Locate the cell with the specified text and output its (x, y) center coordinate. 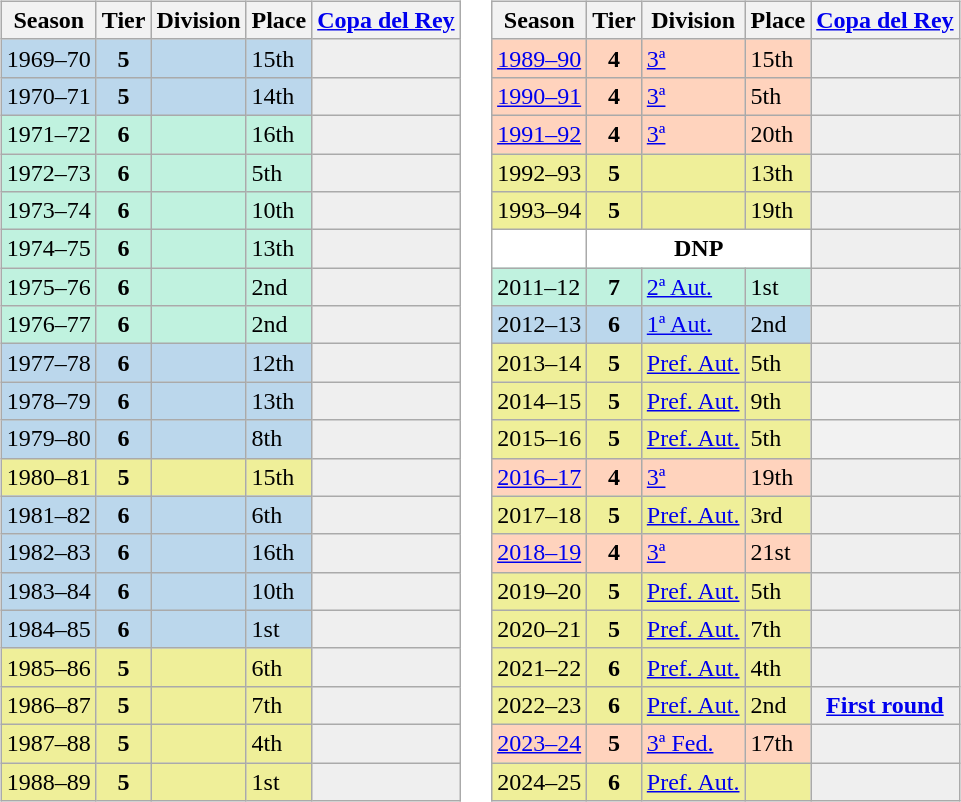
2015–16 (540, 439)
1975–76 (48, 287)
7 (614, 287)
1986–87 (48, 705)
2ª Aut. (693, 287)
1ª Aut. (693, 325)
17th (778, 743)
20th (778, 134)
1990–91 (540, 96)
1979–80 (48, 439)
1980–81 (48, 477)
1970–71 (48, 96)
1978–79 (48, 401)
1987–88 (48, 743)
1989–90 (540, 58)
2013–14 (540, 363)
3rd (778, 515)
2018–19 (540, 553)
1985–86 (48, 667)
2020–21 (540, 629)
1981–82 (48, 515)
8th (279, 439)
1976–77 (48, 325)
First round (885, 705)
2012–13 (540, 325)
1992–93 (540, 173)
1972–73 (48, 173)
2022–23 (540, 705)
2017–18 (540, 515)
1983–84 (48, 591)
1973–74 (48, 211)
1977–78 (48, 363)
2014–15 (540, 401)
21st (778, 553)
1974–75 (48, 249)
2023–24 (540, 743)
2021–22 (540, 667)
2016–17 (540, 477)
1988–89 (48, 781)
1982–83 (48, 553)
1984–85 (48, 629)
1969–70 (48, 58)
3ª Fed. (693, 743)
2019–20 (540, 591)
1993–94 (540, 211)
9th (778, 401)
DNP (699, 249)
2011–12 (540, 287)
14th (279, 96)
12th (279, 363)
2024–25 (540, 781)
1971–72 (48, 134)
1991–92 (540, 134)
